Determine the (x, y) coordinate at the center of the cell enclosing the given text.  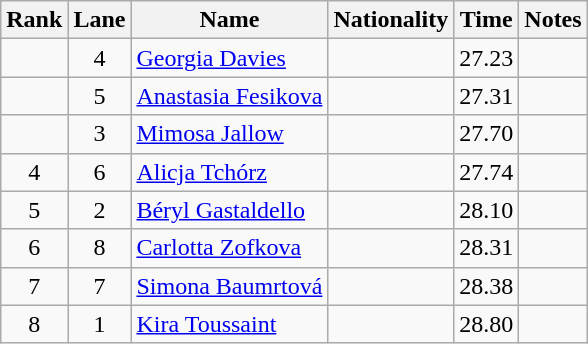
28.80 (486, 324)
Anastasia Fesikova (230, 96)
28.31 (486, 248)
2 (100, 210)
Simona Baumrtová (230, 286)
28.38 (486, 286)
Name (230, 20)
28.10 (486, 210)
1 (100, 324)
27.23 (486, 58)
Carlotta Zofkova (230, 248)
Mimosa Jallow (230, 134)
Georgia Davies (230, 58)
Nationality (391, 20)
27.31 (486, 96)
Notes (553, 20)
Kira Toussaint (230, 324)
Lane (100, 20)
27.70 (486, 134)
Time (486, 20)
Rank (34, 20)
Béryl Gastaldello (230, 210)
3 (100, 134)
Alicja Tchórz (230, 172)
27.74 (486, 172)
